Scan for the cell matching the given text and deliver its [x, y] coordinate at center. 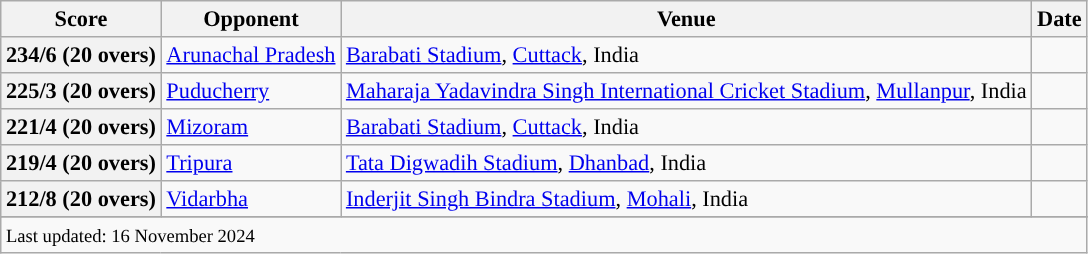
212/8 (20 overs) [81, 198]
Inderjit Singh Bindra Stadium, Mohali, India [686, 198]
Mizoram [251, 126]
Puducherry [251, 90]
219/4 (20 overs) [81, 162]
234/6 (20 overs) [81, 55]
221/4 (20 overs) [81, 126]
Vidarbha [251, 198]
Date [1060, 19]
225/3 (20 overs) [81, 90]
Maharaja Yadavindra Singh International Cricket Stadium, Mullanpur, India [686, 90]
Opponent [251, 19]
Arunachal Pradesh [251, 55]
Last updated: 16 November 2024 [544, 234]
Venue [686, 19]
Tata Digwadih Stadium, Dhanbad, India [686, 162]
Score [81, 19]
Tripura [251, 162]
